Return [X, Y] of the center of cell containing provided text 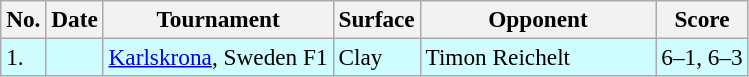
Timon Reichelt [538, 57]
6–1, 6–3 [702, 57]
1. [24, 57]
Score [702, 19]
No. [24, 19]
Karlskrona, Sweden F1 [218, 57]
Date [74, 19]
Clay [376, 57]
Tournament [218, 19]
Surface [376, 19]
Opponent [538, 19]
